Pinpoint the cell where the given text exists, returning its (X, Y) midpoint coordinate. 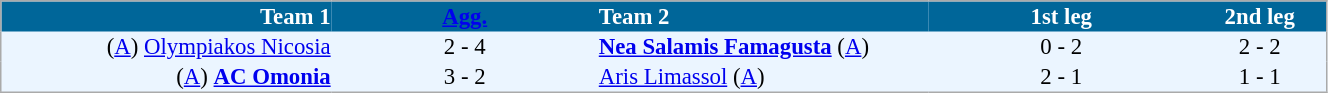
0 - 2 (1062, 47)
(A) Olympiakos Nicosia (166, 47)
1 - 1 (1260, 77)
2nd leg (1260, 16)
2 - 2 (1260, 47)
(A) AC Omonia (166, 77)
2 - 4 (464, 47)
Team 1 (166, 16)
Aris Limassol (A) (762, 77)
Agg. (464, 16)
Team 2 (762, 16)
2 - 1 (1062, 77)
Nea Salamis Famagusta (A) (762, 47)
1st leg (1062, 16)
3 - 2 (464, 77)
